For the text-containing cell, return its midpoint in (x, y) coordinate format. 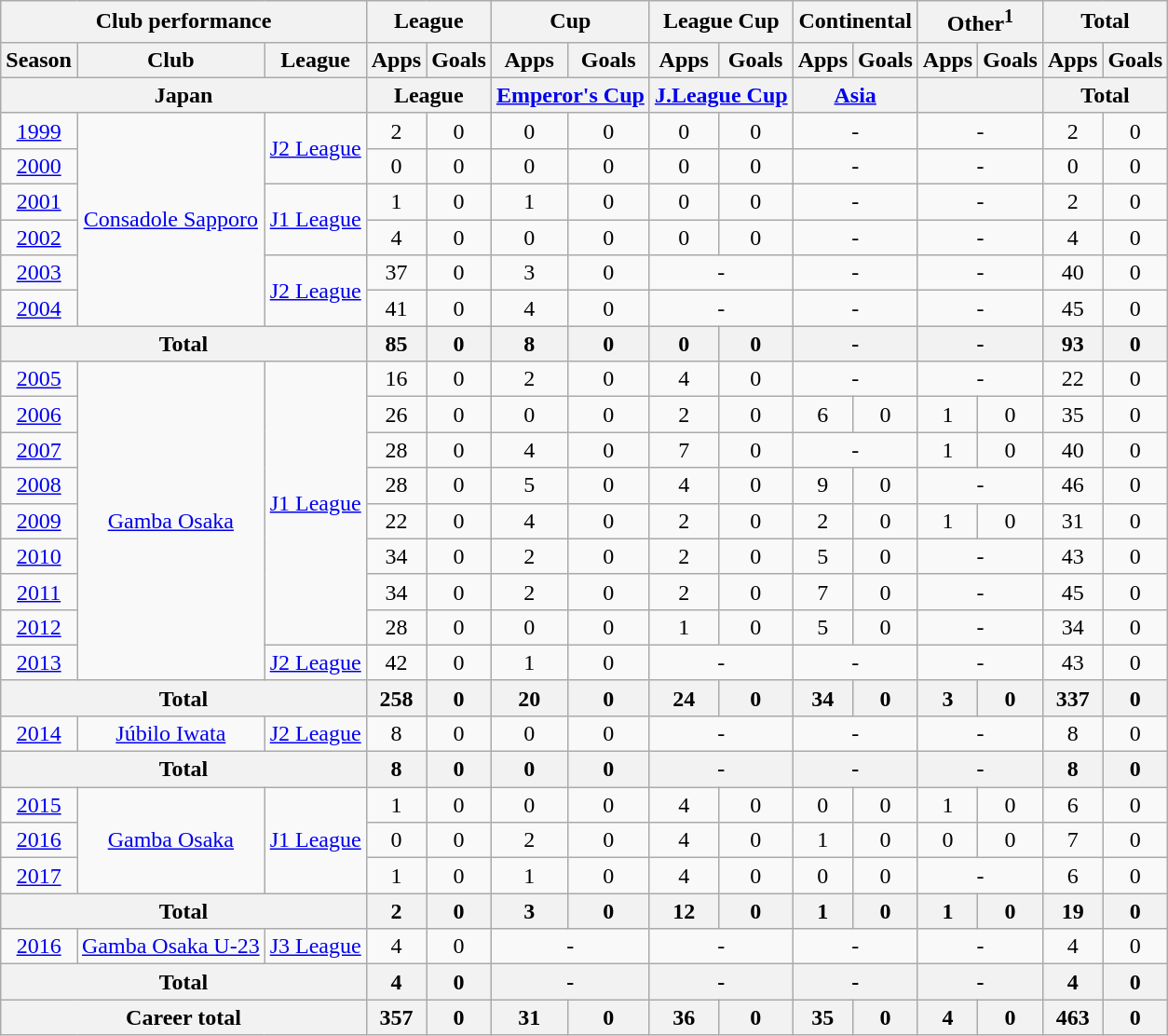
16 (396, 379)
Júbilo Iwata (170, 733)
463 (1072, 1017)
2004 (39, 308)
Club performance (183, 22)
2002 (39, 238)
24 (684, 698)
2008 (39, 485)
Career total (183, 1017)
2014 (39, 733)
85 (396, 344)
2010 (39, 556)
36 (684, 1017)
Cup (570, 22)
2000 (39, 166)
19 (1072, 911)
2007 (39, 450)
2012 (39, 627)
2003 (39, 273)
258 (396, 698)
2005 (39, 379)
League Cup (721, 22)
Emperor's Cup (570, 95)
2011 (39, 592)
9 (822, 485)
J3 League (315, 947)
12 (684, 911)
42 (396, 662)
Gamba Osaka U-23 (170, 947)
93 (1072, 344)
J.League Cup (721, 95)
Other1 (980, 22)
2015 (39, 805)
20 (529, 698)
26 (396, 415)
Japan (183, 95)
Asia (855, 95)
1999 (39, 130)
Club (170, 60)
2017 (39, 876)
Continental (855, 22)
357 (396, 1017)
Season (39, 60)
2001 (39, 202)
Consadole Sapporo (170, 219)
337 (1072, 698)
2009 (39, 521)
2006 (39, 415)
37 (396, 273)
41 (396, 308)
46 (1072, 485)
2013 (39, 662)
